Return [x, y] of the center of cell containing provided text 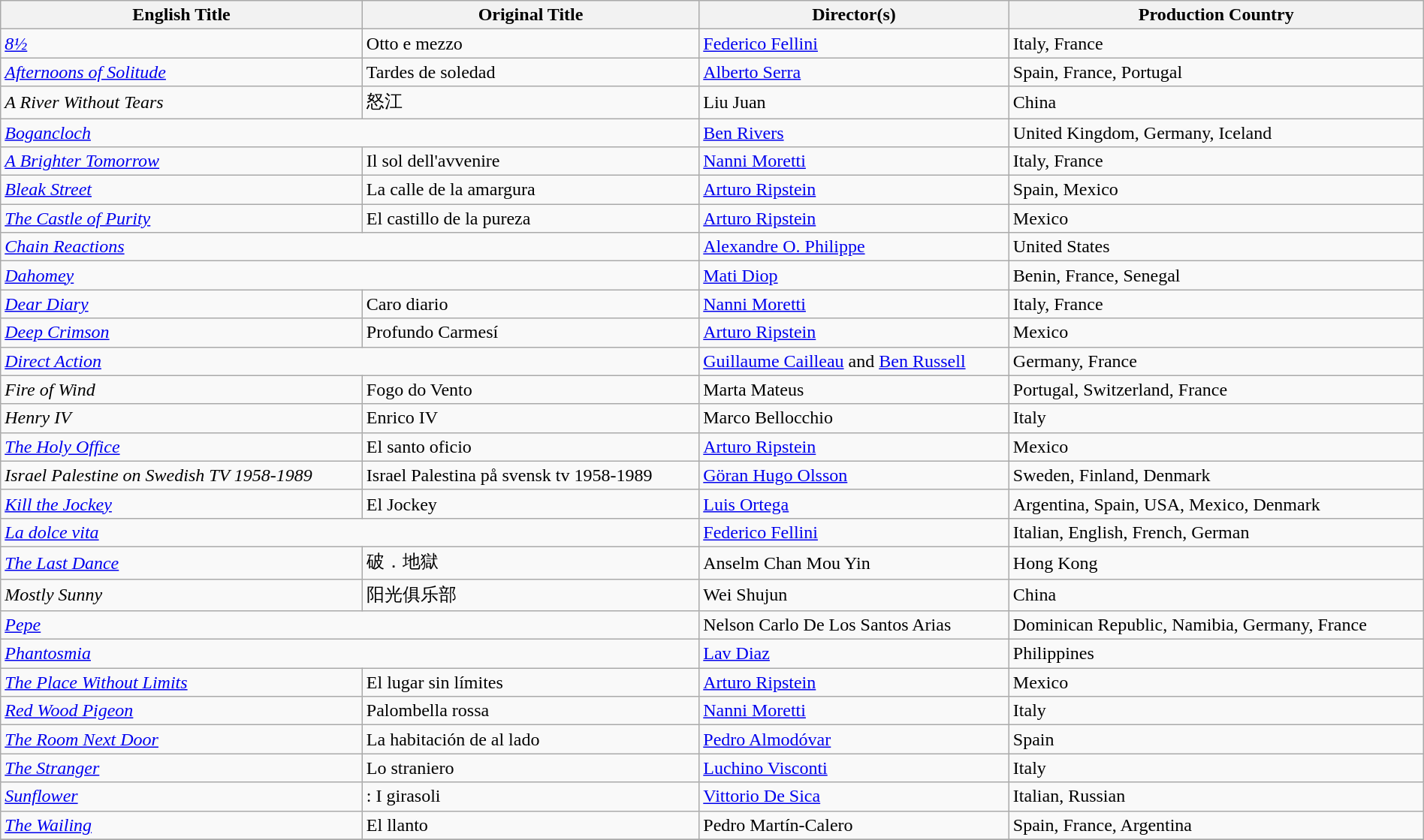
United States [1216, 247]
破．地獄 [530, 563]
Alexandre O. Philippe [855, 247]
English Title [182, 15]
Pedro Almodóvar [855, 739]
8½ [182, 44]
The Place Without Limits [182, 682]
El lugar sin límites [530, 682]
Spain, France, Portugal [1216, 72]
A River Without Tears [182, 102]
Mati Diop [855, 275]
Italian, English, French, German [1216, 532]
Dahomey [350, 275]
阳光俱乐部 [530, 595]
: I girasoli [530, 796]
Pedro Martín-Calero [855, 825]
Luchino Visconti [855, 768]
Benin, France, Senegal [1216, 275]
Caro diario [530, 304]
Italian, Russian [1216, 796]
Portugal, Switzerland, France [1216, 390]
La calle de la amargura [530, 190]
Göran Hugo Olsson [855, 475]
Lo straniero [530, 768]
Red Wood Pigeon [182, 711]
Sunflower [182, 796]
Deep Crimson [182, 333]
Enrico IV [530, 418]
Hong Kong [1216, 563]
怒江 [530, 102]
Palombella rossa [530, 711]
Original Title [530, 15]
Henry IV [182, 418]
The Stranger [182, 768]
El castillo de la pureza [530, 218]
Alberto Serra [855, 72]
A Brighter Tomorrow [182, 161]
Lav Diaz [855, 654]
The Wailing [182, 825]
Director(s) [855, 15]
Luis Ortega [855, 504]
Phantosmia [350, 654]
Marta Mateus [855, 390]
La habitación de al lado [530, 739]
Fogo do Vento [530, 390]
Israel Palestine on Swedish TV 1958-1989 [182, 475]
Israel Palestina på svensk tv 1958-1989 [530, 475]
Guillaume Cailleau and Ben Russell [855, 361]
Tardes de soledad [530, 72]
El santo oficio [530, 447]
Nelson Carlo De Los Santos Arias [855, 625]
Pepe [350, 625]
Argentina, Spain, USA, Mexico, Denmark [1216, 504]
El llanto [530, 825]
Bleak Street [182, 190]
Vittorio De Sica [855, 796]
The Last Dance [182, 563]
Mostly Sunny [182, 595]
Ben Rivers [855, 133]
Germany, France [1216, 361]
Fire of Wind [182, 390]
Afternoons of Solitude [182, 72]
Il sol dell'avvenire [530, 161]
The Castle of Purity [182, 218]
Anselm Chan Mou Yin [855, 563]
Dear Diary [182, 304]
Bogancloch [350, 133]
Spain [1216, 739]
Philippines [1216, 654]
La dolce vita [350, 532]
Marco Bellocchio [855, 418]
Spain, Mexico [1216, 190]
El Jockey [530, 504]
Liu Juan [855, 102]
Kill the Jockey [182, 504]
Profundo Carmesí [530, 333]
Dominican Republic, Namibia, Germany, France [1216, 625]
The Holy Office [182, 447]
Otto e mezzo [530, 44]
Spain, France, Argentina [1216, 825]
The Room Next Door [182, 739]
Chain Reactions [350, 247]
Direct Action [350, 361]
Sweden, Finland, Denmark [1216, 475]
Wei Shujun [855, 595]
Production Country [1216, 15]
United Kingdom, Germany, Iceland [1216, 133]
